Search for the cell housing the specified text and yield its [x, y] center coordinate. 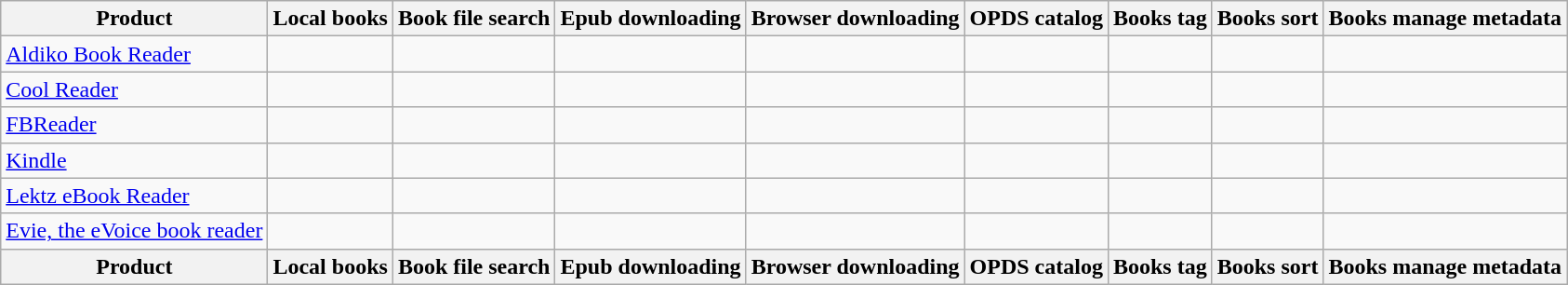
Kindle [134, 160]
Evie, the eVoice book reader [134, 231]
FBReader [134, 125]
Lektz eBook Reader [134, 196]
Cool Reader [134, 89]
Aldiko Book Reader [134, 54]
